Capture the cell that displays the provided text and extract its (x, y) central coordinate. 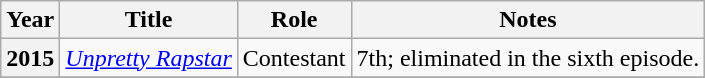
Notes (528, 20)
7th; eliminated in the sixth episode. (528, 58)
Role (294, 20)
Year (30, 20)
Unpretty Rapstar (148, 58)
Contestant (294, 58)
Title (148, 20)
2015 (30, 58)
